Provide the (X, Y) coordinate of the cell's center where the given text is located.  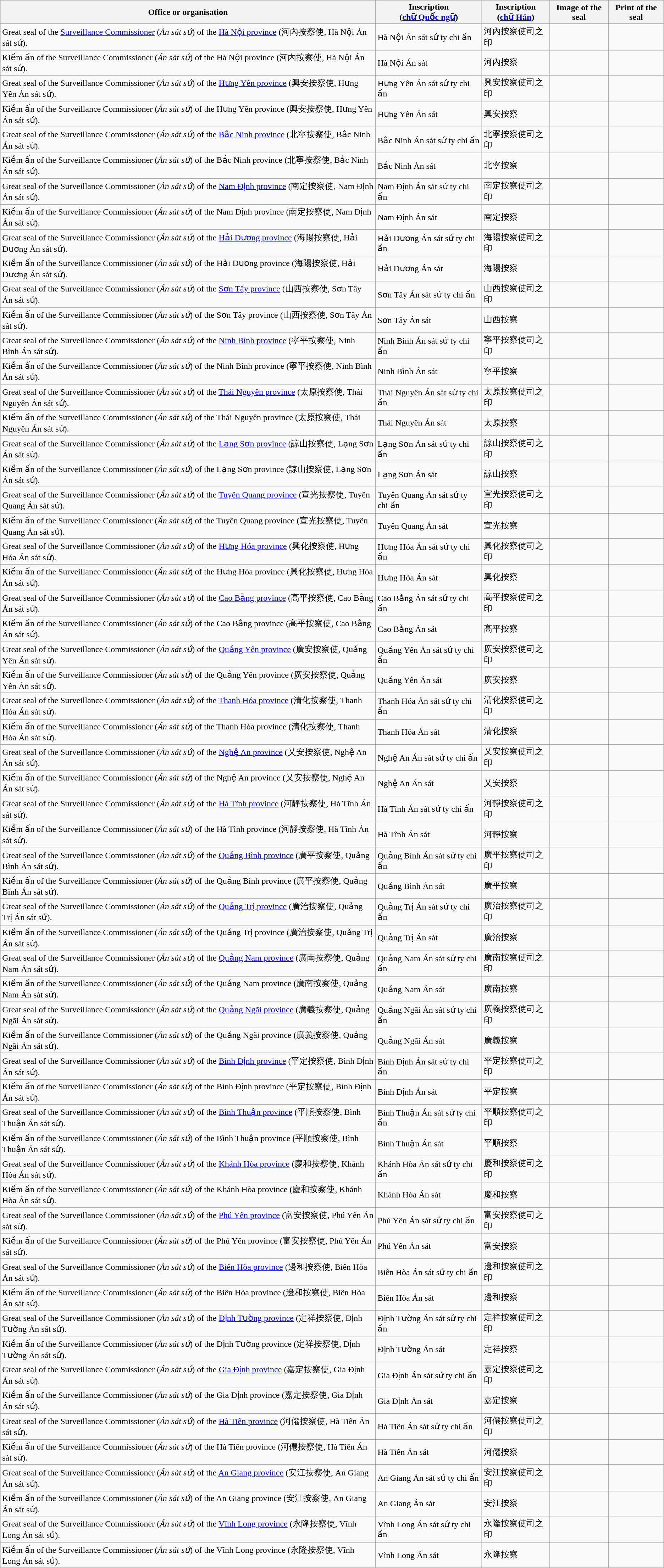
An Giang Án sát sứ ty chi ấn (429, 1478)
Hưng Yên Án sát (429, 114)
Great seal of the Surveillance Commissioner (Án sát sứ) of the Hà Tĩnh province (河靜按察使, Hà Tĩnh Án sát sứ). (188, 809)
諒山按察 (516, 474)
Biên Hòa Án sát (429, 1298)
Great seal of the Surveillance Commissioner (Án sát sứ) of the Sơn Tây province (山西按察使, Sơn Tây Án sát sứ). (188, 294)
Kiềm ấn of the Surveillance Commissioner (Án sát sứ) of the Thanh Hóa province (清化按察使, Thanh Hóa Án sát sứ). (188, 732)
Kiềm ấn of the Surveillance Commissioner (Án sát sứ) of the Hưng Yên province (興安按察使, Hưng Yên Án sát sứ). (188, 114)
Great seal of the Surveillance Commissioner (Án sát sứ) of the Hưng Hóa province (興化按察使, Hưng Hóa Án sát sứ). (188, 552)
Great seal of the Surveillance Commissioner (Án sát sứ) of the Định Tường province (定祥按察使, Định Tường Án sát sứ). (188, 1323)
Great seal of the Surveillance Commissioner (Án sát sứ) of the Vĩnh Long province (永隆按察使, Vĩnh Long Án sát sứ). (188, 1529)
Kiềm ấn of the Surveillance Commissioner (Án sát sứ) of the Bắc Ninh province (北寧按察使, Bắc Ninh Án sát sứ). (188, 166)
Quảng Ngãi Án sát (429, 1040)
平順按察 (516, 1143)
Kiềm ấn of the Surveillance Commissioner (Án sát sứ) of the Quảng Trị province (廣治按察使, Quảng Trị Án sát sứ). (188, 938)
Quảng Nam Án sát (429, 989)
廣南按察 (516, 989)
Kiềm ấn of the Surveillance Commissioner (Án sát sứ) of the Quảng Nam province (廣南按察使, Quảng Nam Án sát sứ). (188, 989)
河內按察 (516, 62)
Great seal of the Surveillance Commissioner (Án sát sứ) of the Tuyên Quang province (宣光按察使, Tuyên Quang Án sát sứ). (188, 500)
乂安按察使司之印 (516, 757)
Great seal of the Surveillance Commissioner (Án sát sứ) of the Hà Nội province (河內按察使, Hà Nội Án sát sứ). (188, 37)
南定按察 (516, 217)
Hưng Hóa Án sát sứ ty chi ấn (429, 552)
廣平按察使司之印 (516, 860)
Khánh Hòa Án sát sứ ty chi ấn (429, 1169)
Gia Định Án sát sứ ty chi ấn (429, 1375)
北寧按察使司之印 (516, 140)
山西按察 (516, 320)
安江按察 (516, 1503)
Hà Nội Án sát sứ ty chi ấn (429, 37)
Cao Bằng Án sát (429, 629)
Thái Nguyên Án sát sứ ty chi ấn (429, 397)
山西按察使司之印 (516, 294)
Hải Dương Án sát sứ ty chi ấn (429, 243)
Hải Dương Án sát (429, 269)
Bình Định Án sát (429, 1092)
Image of the seal (579, 12)
Hưng Hóa Án sát (429, 577)
Great seal of the Surveillance Commissioner (Án sát sứ) of the Ninh Bình province (寧平按察使, Ninh Bình Án sát sứ). (188, 346)
Ninh Bình Án sát sứ ty chi ấn (429, 346)
平定按察使司之印 (516, 1066)
Great seal of the Surveillance Commissioner (Án sát sứ) of the Gia Định province (嘉定按察使, Gia Định Án sát sứ). (188, 1375)
Kiềm ấn of the Surveillance Commissioner (Án sát sứ) of the Gia Định province (嘉定按察使, Gia Định Án sát sứ). (188, 1401)
Print of the seal (636, 12)
Great seal of the Surveillance Commissioner (Án sát sứ) of the Bình Thuận province (平順按察使, Bình Thuận Án sát sứ). (188, 1118)
廣義按察使司之印 (516, 1015)
Inscription(chữ Quốc ngữ) (429, 12)
Quảng Yên Án sát sứ ty chi ấn (429, 655)
太原按察使司之印 (516, 397)
Kiềm ấn of the Surveillance Commissioner (Án sát sứ) of the Vĩnh Long province (永隆按察使, Vĩnh Long Án sát sứ). (188, 1555)
Kiềm ấn of the Surveillance Commissioner (Án sát sứ) of the Phú Yên province (富安按察使, Phú Yên Án sát sứ). (188, 1246)
Phú Yên Án sát sứ ty chi ấn (429, 1221)
Kiềm ấn of the Surveillance Commissioner (Án sát sứ) of the Thái Nguyên province (太原按察使, Thái Nguyên Án sát sứ). (188, 423)
永隆按察 (516, 1555)
Tuyên Quang Án sát sứ ty chi ấn (429, 500)
Vĩnh Long Án sát sứ ty chi ấn (429, 1529)
Kiềm ấn of the Surveillance Commissioner (Án sát sứ) of the Hà Tiên province (河僊按察使, Hà Tiên Án sát sứ). (188, 1452)
Great seal of the Surveillance Commissioner (Án sát sứ) of the Quảng Nam province (廣南按察使, Quảng Nam Án sát sứ). (188, 963)
Ninh Bình Án sát (429, 372)
Bình Thuận Án sát sứ ty chi ấn (429, 1118)
Kiềm ấn of the Surveillance Commissioner (Án sát sứ) of the Quảng Yên province (廣安按察使, Quảng Yên Án sát sứ). (188, 680)
安江按察使司之印 (516, 1478)
廣義按察 (516, 1040)
Kiềm ấn of the Surveillance Commissioner (Án sát sứ) of the Hải Dương province (海陽按察使, Hải Dương Án sát sứ). (188, 269)
廣安按察 (516, 680)
Kiềm ấn of the Surveillance Commissioner (Án sát sứ) of the Bình Thuận province (平順按察使, Bình Thuận Án sát sứ). (188, 1143)
永隆按察使司之印 (516, 1529)
清化按察 (516, 732)
寧平按察 (516, 372)
高平按察使司之印 (516, 603)
海陽按察 (516, 269)
Quảng Ngãi Án sát sứ ty chi ấn (429, 1015)
嘉定按察使司之印 (516, 1375)
Great seal of the Surveillance Commissioner (Án sát sứ) of the Cao Bằng province (高平按察使, Cao Bằng Án sát sứ). (188, 603)
平順按察使司之印 (516, 1118)
諒山按察使司之印 (516, 449)
Kiềm ấn of the Surveillance Commissioner (Án sát sứ) of the Bình Định province (平定按察使, Bình Định Án sát sứ). (188, 1092)
Bình Định Án sát sứ ty chi ấn (429, 1066)
河靜按察 (516, 835)
Kiềm ấn of the Surveillance Commissioner (Án sát sứ) of the Ninh Bình province (寧平按察使, Ninh Bình Án sát sứ). (188, 372)
富安按察 (516, 1246)
Nghệ An Án sát (429, 783)
Great seal of the Surveillance Commissioner (Án sát sứ) of the Khánh Hòa province (慶和按察使, Khánh Hòa Án sát sứ). (188, 1169)
Sơn Tây Án sát sứ ty chi ấn (429, 294)
Kiềm ấn of the Surveillance Commissioner (Án sát sứ) of the Khánh Hòa province (慶和按察使, Khánh Hòa Án sát sứ). (188, 1195)
Great seal of the Surveillance Commissioner (Án sát sứ) of the Biên Hòa province (邊和按察使, Biên Hòa Án sát sứ). (188, 1272)
Bắc Ninh Án sát (429, 166)
宣光按察 (516, 526)
Kiềm ấn of the Surveillance Commissioner (Án sát sứ) of the Nghệ An province (乂安按察使, Nghệ An Án sát sứ). (188, 783)
Vĩnh Long Án sát (429, 1555)
Kiềm ấn of the Surveillance Commissioner (Án sát sứ) of the Quảng Ngãi province (廣義按察使, Quảng Ngãi Án sát sứ). (188, 1040)
Hưng Yên Án sát sứ ty chi ấn (429, 88)
Quảng Yên Án sát (429, 680)
平定按察 (516, 1092)
乂安按察 (516, 783)
宣光按察使司之印 (516, 500)
Phú Yên Án sát (429, 1246)
Hà Tĩnh Án sát sứ ty chi ấn (429, 809)
興安按察 (516, 114)
Hà Tiên Án sát sứ ty chi ấn (429, 1427)
Great seal of the Surveillance Commissioner (Án sát sứ) of the Nghệ An province (乂安按察使, Nghệ An Án sát sứ). (188, 757)
廣安按察使司之印 (516, 655)
Quảng Nam Án sát sứ ty chi ấn (429, 963)
廣南按察使司之印 (516, 963)
Kiềm ấn of the Surveillance Commissioner (Án sát sứ) of the Cao Bằng province (高平按察使, Cao Bằng Án sát sứ). (188, 629)
南定按察使司之印 (516, 191)
定祥按察 (516, 1350)
Great seal of the Surveillance Commissioner (Án sát sứ) of the Thái Nguyên province (太原按察使, Thái Nguyên Án sát sứ). (188, 397)
邊和按察 (516, 1298)
興化按察 (516, 577)
Cao Bằng Án sát sứ ty chi ấn (429, 603)
Great seal of the Surveillance Commissioner (Án sát sứ) of the Quảng Bình province (廣平按察使, Quảng Bình Án sát sứ). (188, 860)
廣治按察使司之印 (516, 912)
Great seal of the Surveillance Commissioner (Án sát sứ) of the Hưng Yên province (興安按察使, Hưng Yên Án sát sứ). (188, 88)
Hà Tiên Án sát (429, 1452)
Great seal of the Surveillance Commissioner (Án sát sứ) of the Nam Định province (南定按察使, Nam Định Án sát sứ). (188, 191)
Lạng Sơn Án sát (429, 474)
Great seal of the Surveillance Commissioner (Án sát sứ) of the Thanh Hóa province (清化按察使, Thanh Hóa Án sát sứ). (188, 706)
Kiềm ấn of the Surveillance Commissioner (Án sát sứ) of the Biên Hòa province (邊和按察使, Biên Hòa Án sát sứ). (188, 1298)
Quảng Trị Án sát sứ ty chi ấn (429, 912)
Great seal of the Surveillance Commissioner (Án sát sứ) of the Quảng Yên province (廣安按察使, Quảng Yên Án sát sứ). (188, 655)
興安按察使司之印 (516, 88)
河僊按察使司之印 (516, 1427)
寧平按察使司之印 (516, 346)
Kiềm ấn of the Surveillance Commissioner (Án sát sứ) of the Hà Tĩnh province (河靜按察使, Hà Tĩnh Án sát sứ). (188, 835)
Tuyên Quang Án sát (429, 526)
定祥按察使司之印 (516, 1323)
高平按察 (516, 629)
Lạng Sơn Án sát sứ ty chi ấn (429, 449)
Great seal of the Surveillance Commissioner (Án sát sứ) of the Quảng Ngãi province (廣義按察使, Quảng Ngãi Án sát sứ). (188, 1015)
Great seal of the Surveillance Commissioner (Án sát sứ) of the Bắc Ninh province (北寧按察使, Bắc Ninh Án sát sứ). (188, 140)
Office or organisation (188, 12)
Quảng Trị Án sát (429, 938)
清化按察使司之印 (516, 706)
慶和按察使司之印 (516, 1169)
Nghệ An Án sát sứ ty chi ấn (429, 757)
Great seal of the Surveillance Commissioner (Án sát sứ) of the An Giang province (安江按察使, An Giang Án sát sứ). (188, 1478)
Thái Nguyên Án sát (429, 423)
興化按察使司之印 (516, 552)
Kiềm ấn of the Surveillance Commissioner (Án sát sứ) of the Quảng Bình province (廣平按察使, Quảng Bình Án sát sứ). (188, 886)
北寧按察 (516, 166)
An Giang Án sát (429, 1503)
Định Tường Án sát sứ ty chi ấn (429, 1323)
Kiềm ấn of the Surveillance Commissioner (Án sát sứ) of the Nam Định province (南定按察使, Nam Định Án sát sứ). (188, 217)
Kiềm ấn of the Surveillance Commissioner (Án sát sứ) of the Tuyên Quang province (宣光按察使, Tuyên Quang Án sát sứ). (188, 526)
Kiềm ấn of the Surveillance Commissioner (Án sát sứ) of the Hà Nội province (河內按察使, Hà Nội Án sát sứ). (188, 62)
海陽按察使司之印 (516, 243)
Hà Nội Án sát (429, 62)
Kiềm ấn of the Surveillance Commissioner (Án sát sứ) of the Lạng Sơn province (諒山按察使, Lạng Sơn Án sát sứ). (188, 474)
Inscription(chữ Hán) (516, 12)
邊和按察使司之印 (516, 1272)
Gia Định Án sát (429, 1401)
Biên Hòa Án sát sứ ty chi ấn (429, 1272)
Great seal of the Surveillance Commissioner (Án sát sứ) of the Hà Tiên province (河僊按察使, Hà Tiên Án sát sứ). (188, 1427)
Great seal of the Surveillance Commissioner (Án sát sứ) of the Bình Định province (平定按察使, Bình Định Án sát sứ). (188, 1066)
Quảng Bình Án sát (429, 886)
嘉定按察 (516, 1401)
Great seal of the Surveillance Commissioner (Án sát sứ) of the Phú Yên province (富安按察使, Phú Yên Án sát sứ). (188, 1221)
Thanh Hóa Án sát sứ ty chi ấn (429, 706)
河靜按察使司之印 (516, 809)
Kiềm ấn of the Surveillance Commissioner (Án sát sứ) of the Định Tường province (定祥按察使, Định Tường Án sát sứ). (188, 1350)
Bình Thuận Án sát (429, 1143)
Nam Định Án sát sứ ty chi ấn (429, 191)
Khánh Hòa Án sát (429, 1195)
廣治按察 (516, 938)
Hà Tĩnh Án sát (429, 835)
河內按察使司之印 (516, 37)
Kiềm ấn of the Surveillance Commissioner (Án sát sứ) of the An Giang province (安江按察使, An Giang Án sát sứ). (188, 1503)
河僊按察 (516, 1452)
Great seal of the Surveillance Commissioner (Án sát sứ) of the Lạng Sơn province (諒山按察使, Lạng Sơn Án sát sứ). (188, 449)
Nam Định Án sát (429, 217)
Great seal of the Surveillance Commissioner (Án sát sứ) of the Quảng Trị province (廣治按察使, Quảng Trị Án sát sứ). (188, 912)
Kiềm ấn of the Surveillance Commissioner (Án sát sứ) of the Sơn Tây province (山西按察使, Sơn Tây Án sát sứ). (188, 320)
Định Tường Án sát (429, 1350)
Sơn Tây Án sát (429, 320)
Thanh Hóa Án sát (429, 732)
Kiềm ấn of the Surveillance Commissioner (Án sát sứ) of the Hưng Hóa province (興化按察使, Hưng Hóa Án sát sứ). (188, 577)
Bắc Ninh Án sát sứ ty chi ấn (429, 140)
Great seal of the Surveillance Commissioner (Án sát sứ) of the Hải Dương province (海陽按察使, Hải Dương Án sát sứ). (188, 243)
富安按察使司之印 (516, 1221)
慶和按察 (516, 1195)
廣平按察 (516, 886)
太原按察 (516, 423)
Quảng Bình Án sát sứ ty chi ấn (429, 860)
